Find where the given text appears and provide that cell's center as (x, y) coordinate. 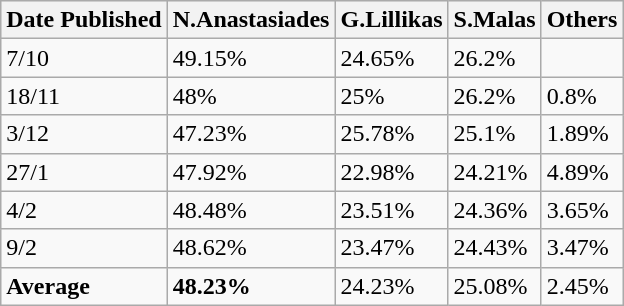
48% (251, 96)
7/10 (84, 58)
2.45% (582, 286)
0.8% (582, 96)
48.48% (251, 210)
25% (392, 96)
25.08% (494, 286)
48.62% (251, 248)
1.89% (582, 134)
Others (582, 20)
3.47% (582, 248)
S.Malas (494, 20)
N.Anastasiades (251, 20)
47.23% (251, 134)
22.98% (392, 172)
27/1 (84, 172)
47.92% (251, 172)
Average (84, 286)
4/2 (84, 210)
18/11 (84, 96)
49.15% (251, 58)
24.36% (494, 210)
24.23% (392, 286)
24.43% (494, 248)
3.65% (582, 210)
G.Lillikas (392, 20)
25.1% (494, 134)
9/2 (84, 248)
3/12 (84, 134)
25.78% (392, 134)
4.89% (582, 172)
24.21% (494, 172)
Date Published (84, 20)
23.51% (392, 210)
23.47% (392, 248)
48.23% (251, 286)
24.65% (392, 58)
